Return the (X, Y) coordinate for the center point of the cell that contains the specified text.  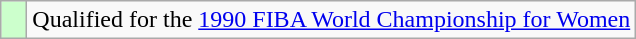
Qualified for the 1990 FIBA World Championship for Women (332, 20)
